For the text-containing cell, return its midpoint in (x, y) coordinate format. 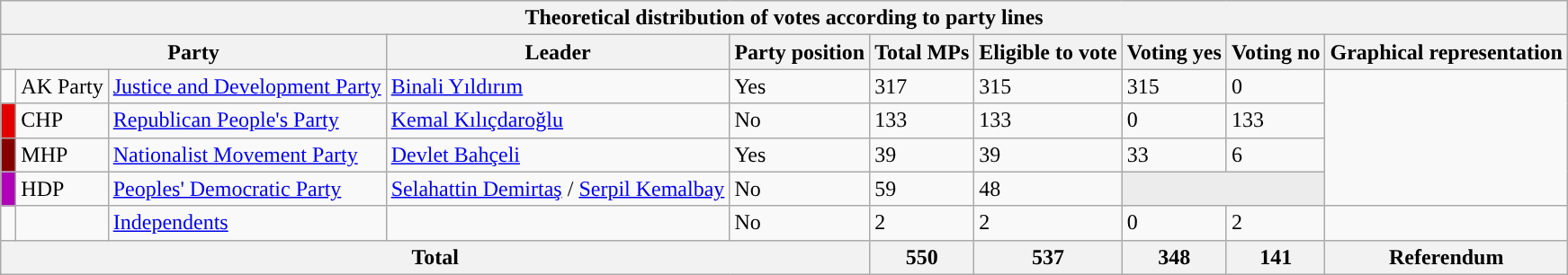
Justice and Development Party (246, 86)
HDP (62, 189)
CHP (62, 120)
Republican People's Party (246, 120)
550 (922, 257)
Referendum (1447, 257)
Total MPs (922, 52)
Binali Yıldırım (558, 86)
Devlet Bahçeli (558, 155)
33 (1174, 155)
48 (1048, 189)
Eligible to vote (1048, 52)
Independents (246, 223)
Party position (800, 52)
348 (1174, 257)
Peoples' Democratic Party (246, 189)
Graphical representation (1447, 52)
6 (1276, 155)
Kemal Kılıçdaroğlu (558, 120)
Total (435, 257)
537 (1048, 257)
Voting no (1276, 52)
141 (1276, 257)
Nationalist Movement Party (246, 155)
Selahattin Demirtaş / Serpil Kemalbay (558, 189)
Voting yes (1174, 52)
AK Party (62, 86)
59 (922, 189)
Party (193, 52)
MHP (62, 155)
Leader (558, 52)
317 (922, 86)
Theoretical distribution of votes according to party lines (784, 18)
